From the cell containing the given text, extract its center point as (x, y) coordinate. 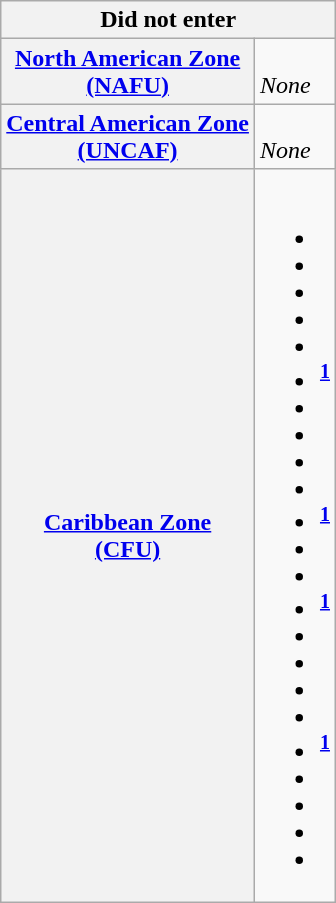
North American Zone(NAFU) (128, 72)
Did not enter (168, 20)
Central American Zone(UNCAF) (128, 136)
1111 (294, 536)
Caribbean Zone(CFU) (128, 536)
